Scan for the cell matching the given text and deliver its (X, Y) coordinate at center. 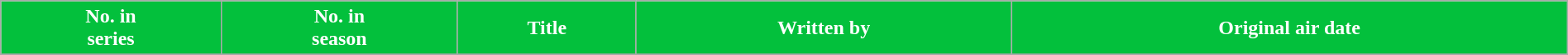
Original air date (1289, 28)
Title (547, 28)
No. inseason (339, 28)
No. inseries (111, 28)
Written by (824, 28)
